Extract the (x, y) coordinate from the center of the cell holding the provided text.  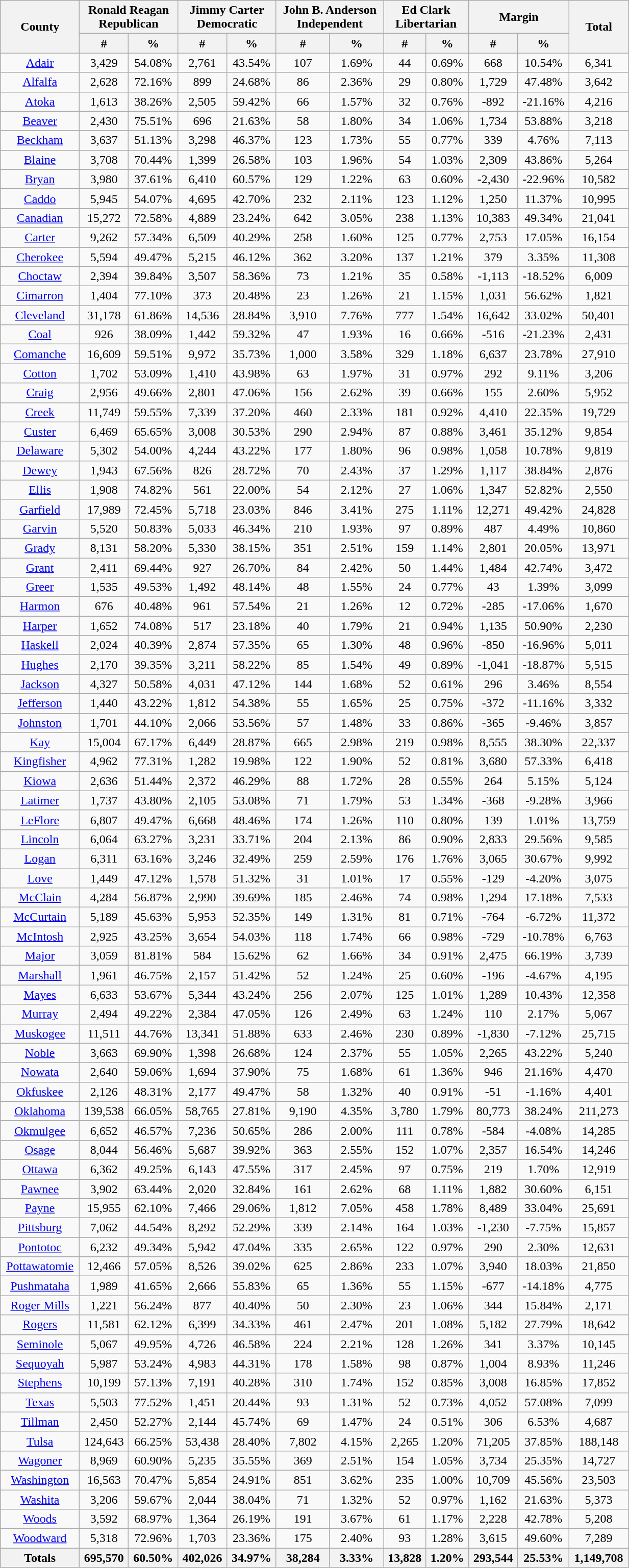
1.00% (447, 1480)
5,033 (202, 528)
5,318 (104, 1538)
14,727 (599, 1460)
57.33% (544, 762)
9,992 (599, 858)
7,062 (104, 1228)
1.48% (356, 723)
12,631 (599, 1247)
9,854 (599, 432)
8,555 (493, 742)
-10.78% (544, 937)
70.44% (153, 160)
68 (405, 1189)
Grady (40, 548)
60.57% (251, 179)
3,739 (599, 956)
54.08% (153, 63)
2,309 (493, 160)
Beaver (40, 121)
65.65% (153, 432)
-18.52% (544, 276)
3.37% (544, 1344)
0.88% (447, 432)
46.29% (251, 781)
44.76% (153, 1033)
26.70% (251, 568)
38.30% (544, 742)
2.21% (356, 1344)
10.43% (544, 995)
1,440 (104, 703)
1,734 (493, 121)
Pottawatomie (40, 1267)
3,075 (599, 878)
20.44% (251, 1402)
139 (493, 820)
38.04% (251, 1499)
1,058 (493, 451)
47.06% (251, 393)
877 (202, 1305)
21,850 (599, 1267)
33.04% (544, 1208)
Cimarron (40, 296)
1.30% (356, 645)
233 (405, 1267)
63.44% (153, 1189)
6,143 (202, 1169)
Jefferson (40, 703)
5,330 (202, 548)
5,373 (599, 1499)
2,636 (104, 781)
74 (405, 898)
3,592 (104, 1519)
9,585 (599, 839)
1,670 (599, 606)
4,687 (599, 1422)
137 (405, 257)
22,337 (599, 742)
12,358 (599, 995)
191 (303, 1519)
10,199 (104, 1383)
29 (405, 82)
28.87% (251, 742)
51.32% (251, 878)
-1,041 (493, 665)
124,643 (104, 1441)
4,284 (104, 898)
899 (202, 82)
11,246 (599, 1363)
Grant (40, 568)
5,503 (104, 1402)
27 (405, 490)
28.84% (251, 315)
2,372 (202, 781)
72.58% (153, 218)
5,344 (202, 995)
1,701 (104, 723)
13,759 (599, 820)
926 (104, 335)
6,807 (104, 820)
3,211 (202, 665)
63.16% (153, 858)
McClain (40, 898)
144 (303, 684)
2.40% (356, 1538)
18,642 (599, 1325)
39 (405, 393)
4,031 (202, 684)
1.78% (447, 1208)
57.34% (153, 237)
0.96% (447, 645)
12,466 (104, 1267)
201 (405, 1325)
174 (303, 820)
Murray (40, 1014)
15.62% (251, 956)
3.67% (356, 1519)
1,031 (493, 296)
156 (303, 393)
Okfuskee (40, 1092)
Major (40, 956)
6,410 (202, 179)
Margin (518, 17)
46.34% (251, 528)
1,702 (104, 373)
27,910 (599, 354)
561 (202, 490)
2,126 (104, 1092)
1,729 (493, 82)
826 (202, 470)
3,059 (104, 956)
-4.67% (544, 975)
11,308 (599, 257)
1.96% (356, 160)
29.06% (251, 1208)
Kingfisher (40, 762)
5,215 (202, 257)
Lincoln (40, 839)
1.60% (356, 237)
3.35% (544, 257)
Payne (40, 1208)
9,819 (599, 451)
53.67% (153, 995)
Ottawa (40, 1169)
53 (405, 800)
28.40% (251, 1441)
81.81% (153, 956)
11,372 (599, 917)
Nowata (40, 1072)
373 (202, 296)
10.54% (544, 63)
2,177 (202, 1092)
6.53% (544, 1422)
40.29% (251, 237)
8,554 (599, 684)
3,246 (202, 858)
59.06% (153, 1072)
642 (303, 218)
Alfalfa (40, 82)
2,105 (202, 800)
23.36% (251, 1538)
59.51% (153, 354)
4,216 (599, 102)
2,171 (599, 1305)
27.81% (251, 1111)
188,148 (599, 1441)
53.09% (153, 373)
1,004 (493, 1363)
2.45% (356, 1169)
1.14% (447, 548)
8,969 (104, 1460)
53.56% (251, 723)
9,972 (202, 354)
1.13% (447, 218)
9,190 (303, 1111)
23.18% (251, 626)
0.87% (447, 1363)
402,026 (202, 1558)
8,131 (104, 548)
49.25% (153, 1169)
6,668 (202, 820)
43 (493, 587)
-2,430 (493, 179)
46.12% (251, 257)
3,680 (493, 762)
Mayes (40, 995)
53.08% (251, 800)
1.97% (356, 373)
6,509 (202, 237)
224 (303, 1344)
1,578 (202, 878)
-7.12% (544, 1033)
4,775 (599, 1286)
3,461 (493, 432)
-11.16% (544, 703)
69 (303, 1422)
7,339 (202, 412)
59.32% (251, 335)
2,228 (493, 1519)
42.74% (544, 568)
3,637 (104, 140)
2.36% (356, 82)
84 (303, 568)
1.34% (447, 800)
1,961 (104, 975)
1,451 (202, 1402)
21.16% (544, 1072)
6,399 (202, 1325)
107 (303, 63)
Pittsburg (40, 1228)
11,581 (104, 1325)
3,065 (493, 858)
5,953 (202, 917)
1,943 (104, 470)
10,709 (493, 1480)
53.24% (153, 1363)
58.20% (153, 548)
18.03% (544, 1267)
0.58% (447, 276)
42.70% (251, 198)
2,020 (202, 1189)
Caddo (40, 198)
-4.20% (544, 878)
62.10% (153, 1208)
2,450 (104, 1422)
26.19% (251, 1519)
30.67% (544, 858)
154 (405, 1460)
-9.46% (544, 723)
0.94% (447, 626)
3,966 (599, 800)
48.31% (153, 1092)
20.48% (251, 296)
46.57% (153, 1130)
1,908 (104, 490)
6,362 (104, 1169)
4,244 (202, 451)
Cherokee (40, 257)
40.28% (251, 1383)
57.54% (251, 606)
2.14% (356, 1228)
-7.75% (544, 1228)
7,466 (202, 1208)
74.08% (153, 626)
39.84% (153, 276)
16 (405, 335)
Haskell (40, 645)
2,753 (493, 237)
Beckham (40, 140)
1.58% (356, 1363)
17,852 (599, 1383)
Ed ClarkLibertarian (426, 17)
Ellis (40, 490)
11,749 (104, 412)
54.07% (153, 198)
Pushmataha (40, 1286)
846 (303, 509)
1,703 (202, 1538)
363 (303, 1150)
2,230 (599, 626)
44 (405, 63)
4,470 (599, 1072)
69.44% (153, 568)
35 (405, 276)
Sequoyah (40, 1363)
7,099 (599, 1402)
13,971 (599, 548)
1,535 (104, 587)
2.12% (356, 490)
34.33% (251, 1325)
5,520 (104, 528)
52.29% (251, 1228)
25.35% (544, 1460)
Comanche (40, 354)
81 (405, 917)
68.97% (153, 1519)
33.02% (544, 315)
946 (493, 1072)
Logan (40, 858)
35.55% (251, 1460)
Oklahoma (40, 1111)
62.12% (153, 1325)
164 (405, 1228)
43.98% (251, 373)
1.69% (356, 63)
47.55% (251, 1169)
6,763 (599, 937)
0.92% (447, 412)
54.03% (251, 937)
181 (405, 412)
Woodward (40, 1538)
5,718 (202, 509)
0.81% (447, 762)
0.90% (447, 839)
Tulsa (40, 1441)
1.70% (544, 1169)
1,221 (104, 1305)
2,157 (202, 975)
39.35% (153, 665)
Rogers (40, 1325)
1,613 (104, 102)
Washita (40, 1499)
49.95% (153, 1344)
69.90% (153, 1053)
1,135 (493, 626)
4,695 (202, 198)
Muskogee (40, 1033)
124 (303, 1053)
Totals (40, 1558)
1.22% (356, 179)
2,640 (104, 1072)
11.37% (544, 198)
5,235 (202, 1460)
12 (405, 606)
40.40% (251, 1305)
2,925 (104, 937)
1,398 (202, 1053)
2,475 (493, 956)
Cotton (40, 373)
Kay (40, 742)
Custer (40, 432)
6,064 (104, 839)
15,004 (104, 742)
1,449 (104, 878)
12,271 (493, 509)
54.38% (251, 703)
3,780 (405, 1111)
7.05% (356, 1208)
5,302 (104, 451)
51.13% (153, 140)
0.76% (447, 102)
35.12% (544, 432)
275 (405, 509)
-892 (493, 102)
48.14% (251, 587)
1.28% (447, 1538)
Kiowa (40, 781)
-51 (493, 1092)
-1.16% (544, 1092)
11,511 (104, 1033)
Ronald ReaganRepublican (129, 17)
2.17% (544, 1014)
2,494 (104, 1014)
-764 (493, 917)
460 (303, 412)
177 (303, 451)
1.65% (356, 703)
47.48% (544, 82)
70.47% (153, 1480)
26.68% (251, 1053)
6,151 (599, 1189)
851 (303, 1480)
10,383 (493, 218)
50.58% (153, 684)
0.61% (447, 684)
-677 (493, 1286)
45.63% (153, 917)
14,536 (202, 315)
0.72% (447, 606)
2.37% (356, 1053)
1.47% (356, 1422)
1,694 (202, 1072)
Stephens (40, 1383)
128 (405, 1344)
3.62% (356, 1480)
10,582 (599, 179)
30.60% (544, 1189)
1,117 (493, 470)
3,654 (202, 937)
676 (104, 606)
2.86% (356, 1267)
2.00% (356, 1130)
461 (303, 1325)
74.82% (153, 490)
Noble (40, 1053)
3,734 (493, 1460)
Creek (40, 412)
61.86% (153, 315)
8,489 (493, 1208)
1.90% (356, 762)
2.65% (356, 1247)
15,857 (599, 1228)
40.39% (153, 645)
-368 (493, 800)
5.15% (544, 781)
-372 (493, 703)
38.26% (153, 102)
3,708 (104, 160)
0.51% (447, 1422)
51.42% (251, 975)
3,910 (303, 315)
1,347 (493, 490)
39.69% (251, 898)
-365 (493, 723)
16,563 (104, 1480)
2,874 (202, 645)
2,876 (599, 470)
63.27% (153, 839)
2,505 (202, 102)
McIntosh (40, 937)
-850 (493, 645)
1,882 (493, 1189)
4,983 (202, 1363)
1,399 (202, 160)
10,995 (599, 198)
-18.87% (544, 665)
42.78% (544, 1519)
Hughes (40, 665)
16,642 (493, 315)
1,410 (202, 373)
8,292 (202, 1228)
Latimer (40, 800)
2,411 (104, 568)
695,570 (104, 1558)
Jimmy CarterDemocratic (227, 17)
5,945 (104, 198)
1.57% (356, 102)
53.88% (544, 121)
149 (303, 917)
54.00% (153, 451)
57.35% (251, 645)
2,066 (202, 723)
46.37% (251, 140)
2,628 (104, 82)
58,765 (202, 1111)
1,294 (493, 898)
10,145 (599, 1344)
6,009 (599, 276)
3.33% (356, 1558)
5,942 (202, 1247)
2.42% (356, 568)
Adair (40, 63)
4,962 (104, 762)
Pontotoc (40, 1247)
1,250 (493, 198)
44.54% (153, 1228)
1,989 (104, 1286)
1,821 (599, 296)
49.66% (153, 393)
72.96% (153, 1538)
45.74% (251, 1422)
Bryan (40, 179)
3,980 (104, 179)
7,191 (202, 1383)
379 (493, 257)
96 (405, 451)
2,431 (599, 335)
2.55% (356, 1150)
49.42% (544, 509)
6,469 (104, 432)
McCurtain (40, 917)
5,189 (104, 917)
1.73% (356, 140)
33 (405, 723)
12,919 (599, 1169)
3,298 (202, 140)
Total (599, 27)
1,442 (202, 335)
5,240 (599, 1053)
67.17% (153, 742)
7,236 (202, 1130)
24,828 (599, 509)
Wagoner (40, 1460)
1.17% (447, 1519)
3,615 (493, 1538)
County (40, 27)
-584 (493, 1130)
4.15% (356, 1441)
49 (405, 665)
3,472 (599, 568)
306 (493, 1422)
4,410 (493, 412)
23.78% (544, 354)
668 (493, 63)
3,940 (493, 1267)
0.78% (447, 1130)
1,282 (202, 762)
43.86% (544, 160)
19,729 (599, 412)
37 (405, 470)
49.60% (544, 1538)
230 (405, 1033)
344 (493, 1305)
139,538 (104, 1111)
5,952 (599, 393)
73 (303, 276)
204 (303, 839)
3,857 (599, 723)
43.54% (251, 63)
1,289 (493, 995)
15,955 (104, 1208)
24.68% (251, 82)
44.31% (251, 1363)
45.56% (544, 1480)
286 (303, 1130)
52.27% (153, 1422)
6,449 (202, 742)
16.54% (544, 1150)
34.97% (251, 1558)
Blaine (40, 160)
38.24% (544, 1111)
1,000 (303, 354)
Garfield (40, 509)
33.71% (251, 839)
87 (405, 432)
47.05% (251, 1014)
259 (303, 858)
2,394 (104, 276)
Craig (40, 393)
-21.23% (544, 335)
6,637 (493, 354)
-21.16% (544, 102)
48.46% (251, 820)
1.66% (356, 956)
5,594 (104, 257)
-129 (493, 878)
Canadian (40, 218)
2,761 (202, 63)
1,162 (493, 1499)
2,024 (104, 645)
57.05% (153, 1267)
584 (202, 956)
3.46% (544, 684)
351 (303, 548)
49.22% (153, 1014)
2.13% (356, 839)
26.58% (251, 160)
2.43% (356, 470)
487 (493, 528)
7,533 (599, 898)
60.50% (153, 1558)
3,507 (202, 276)
77.52% (153, 1402)
6,652 (104, 1130)
Johnston (40, 723)
0.73% (447, 1402)
633 (303, 1033)
1.08% (447, 1325)
32.49% (251, 858)
3.41% (356, 509)
59.42% (251, 102)
46.58% (251, 1344)
2.07% (356, 995)
13,828 (405, 1558)
Woods (40, 1519)
22.00% (251, 490)
2,144 (202, 1422)
1.12% (447, 198)
39.02% (251, 1267)
3,642 (599, 82)
22.35% (544, 412)
118 (303, 937)
-6.72% (544, 917)
52.82% (544, 490)
31,178 (104, 315)
4.35% (356, 1111)
57 (303, 723)
17,989 (104, 509)
Carter (40, 237)
4.49% (544, 528)
175 (303, 1538)
98 (405, 1363)
159 (405, 548)
317 (303, 1169)
37.20% (251, 412)
210 (303, 528)
-1,230 (493, 1228)
Okmulgee (40, 1130)
0.86% (447, 723)
178 (303, 1363)
1,364 (202, 1519)
-4.08% (544, 1130)
1,652 (104, 626)
3,332 (599, 703)
75 (303, 1072)
43.24% (251, 995)
17.18% (544, 898)
20.05% (544, 548)
19.98% (251, 762)
50.65% (251, 1130)
5,687 (202, 1150)
235 (405, 1480)
71,205 (493, 1441)
17.05% (544, 237)
126 (303, 1014)
50.83% (153, 528)
-196 (493, 975)
2.94% (356, 432)
53,438 (202, 1441)
5,264 (599, 160)
2,357 (493, 1150)
58.22% (251, 665)
2,384 (202, 1014)
72.16% (153, 82)
6,341 (599, 63)
77.31% (153, 762)
517 (202, 626)
161 (303, 1189)
2,170 (104, 665)
75.51% (153, 121)
Washington (40, 1480)
38.09% (153, 335)
-16.96% (544, 645)
47.04% (251, 1247)
176 (405, 858)
-516 (493, 335)
9.11% (544, 373)
1,492 (202, 587)
70 (303, 470)
21,041 (599, 218)
2.59% (356, 858)
292 (493, 373)
341 (493, 1344)
Harmon (40, 606)
Atoka (40, 102)
51.88% (251, 1033)
23,503 (599, 1480)
0.71% (447, 917)
2,666 (202, 1286)
-285 (493, 606)
1.72% (356, 781)
62 (303, 956)
37.61% (153, 179)
72.45% (153, 509)
1,149,708 (599, 1558)
1.39% (544, 587)
-17.06% (544, 606)
38.84% (544, 470)
2.33% (356, 412)
329 (405, 354)
777 (405, 315)
-14.18% (544, 1286)
3,099 (599, 587)
85 (303, 665)
6,418 (599, 762)
238 (405, 218)
-22.96% (544, 179)
927 (202, 568)
28.72% (251, 470)
57.13% (153, 1383)
2,430 (104, 121)
232 (303, 198)
66.25% (153, 1441)
Harper (40, 626)
7,289 (599, 1538)
6,232 (104, 1247)
35.73% (251, 354)
17 (405, 878)
3.58% (356, 354)
2,550 (599, 490)
16,154 (599, 237)
1.55% (356, 587)
40.48% (153, 606)
Cleveland (40, 315)
88 (303, 781)
38.15% (251, 548)
310 (303, 1383)
696 (202, 121)
8.93% (544, 1363)
Pawnee (40, 1189)
458 (405, 1208)
41.65% (153, 1286)
56.46% (153, 1150)
67.56% (153, 470)
Marshall (40, 975)
1.76% (447, 858)
Texas (40, 1402)
57.08% (544, 1402)
3,663 (104, 1053)
1.29% (447, 470)
Dewey (40, 470)
293,544 (493, 1558)
1,484 (493, 568)
256 (303, 995)
Greer (40, 587)
5,011 (599, 645)
27.79% (544, 1325)
32.84% (251, 1189)
38,284 (303, 1558)
4,195 (599, 975)
1.44% (447, 568)
2.47% (356, 1325)
211,273 (599, 1111)
0.85% (447, 1383)
Delaware (40, 451)
LeFlore (40, 820)
29.56% (544, 839)
Jackson (40, 684)
23.03% (251, 509)
16.85% (544, 1383)
15,272 (104, 218)
32 (405, 102)
3,429 (104, 63)
58.36% (251, 276)
3.20% (356, 257)
43.80% (153, 800)
2,990 (202, 898)
37.85% (544, 1441)
56.87% (153, 898)
4,889 (202, 218)
47 (303, 335)
7,802 (303, 1441)
2.11% (356, 198)
362 (303, 257)
Love (40, 878)
1,404 (104, 296)
5,987 (104, 1363)
2.60% (544, 393)
5,208 (599, 1519)
77.10% (153, 296)
25,691 (599, 1208)
Tillman (40, 1422)
3,902 (104, 1189)
52.35% (251, 917)
6,311 (104, 858)
49.53% (153, 587)
Seminole (40, 1344)
50,401 (599, 315)
8,044 (104, 1150)
129 (303, 179)
625 (303, 1267)
55.83% (251, 1286)
15.84% (544, 1305)
9,262 (104, 237)
5,124 (599, 781)
80,773 (493, 1111)
185 (303, 898)
6,633 (104, 995)
5,515 (599, 665)
10.78% (544, 451)
66.19% (544, 956)
3,231 (202, 839)
59.55% (153, 412)
46.75% (153, 975)
-729 (493, 937)
2,833 (493, 839)
25.53% (544, 1558)
4,327 (104, 684)
369 (303, 1460)
7.76% (356, 315)
7,113 (599, 140)
258 (303, 237)
5,182 (493, 1325)
Coal (40, 335)
1.18% (447, 354)
28 (405, 781)
961 (202, 606)
43.25% (153, 937)
13,341 (202, 1033)
Choctaw (40, 276)
5,854 (202, 1480)
44.10% (153, 723)
103 (303, 160)
51.44% (153, 781)
1,737 (104, 800)
111 (405, 1130)
4,726 (202, 1344)
3.05% (356, 218)
50.90% (544, 626)
8,526 (202, 1267)
14,285 (599, 1130)
2,956 (104, 393)
66.05% (153, 1111)
3,218 (599, 121)
Garvin (40, 528)
2.49% (356, 1014)
59.67% (153, 1499)
335 (303, 1247)
24.91% (251, 1480)
10,860 (599, 528)
25,715 (599, 1033)
-9.28% (544, 800)
4.76% (544, 140)
39.92% (251, 1150)
665 (303, 742)
John B. AndersonIndependent (330, 17)
4,052 (493, 1402)
56.24% (153, 1305)
37.90% (251, 1072)
16,609 (104, 354)
155 (493, 393)
Roger Mills (40, 1305)
23.24% (251, 218)
Osage (40, 1150)
-1,113 (493, 276)
0.69% (447, 63)
296 (493, 684)
14,246 (599, 1150)
2.98% (356, 742)
264 (493, 781)
-1,830 (493, 1033)
4,401 (599, 1092)
56.62% (544, 296)
30.53% (251, 432)
60.90% (153, 1460)
2,044 (202, 1499)
